Search for the cell housing the specified text and yield its [x, y] center coordinate. 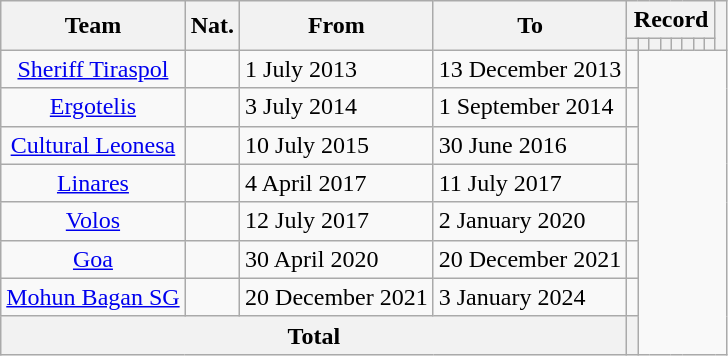
3 July 2014 [337, 107]
2 January 2020 [530, 221]
Ergotelis [93, 107]
Volos [93, 221]
30 June 2016 [530, 145]
12 July 2017 [337, 221]
11 July 2017 [530, 183]
Sheriff Tiraspol [93, 69]
1 September 2014 [530, 107]
13 December 2013 [530, 69]
Mohun Bagan SG [93, 297]
10 July 2015 [337, 145]
Goa [93, 259]
Total [314, 335]
Nat. [212, 26]
Record [671, 20]
Linares [93, 183]
4 April 2017 [337, 183]
Team [93, 26]
30 April 2020 [337, 259]
3 January 2024 [530, 297]
To [530, 26]
Cultural Leonesa [93, 145]
From [337, 26]
1 July 2013 [337, 69]
